Search for the cell housing the specified text and yield its (x, y) center coordinate. 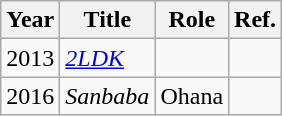
2013 (30, 58)
Year (30, 20)
Title (108, 20)
2LDK (108, 58)
Sanbaba (108, 96)
Role (192, 20)
Ohana (192, 96)
Ref. (256, 20)
2016 (30, 96)
